Detect which cell encompasses the target text, then output its [X, Y] center coordinate. 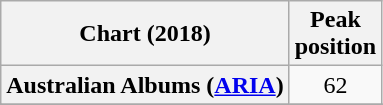
Chart (2018) [145, 34]
Peakposition [335, 34]
62 [335, 85]
Australian Albums (ARIA) [145, 85]
